Output the (x, y) coordinate of the center of the cell containing the given text.  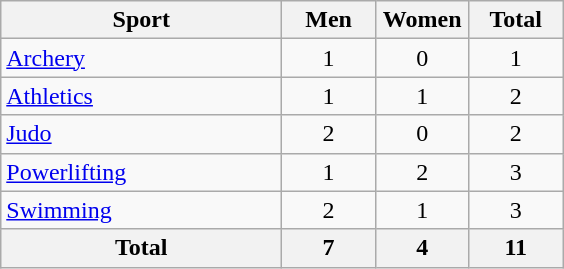
Archery (142, 58)
11 (516, 248)
4 (422, 248)
Powerlifting (142, 172)
Swimming (142, 210)
Sport (142, 20)
Women (422, 20)
7 (329, 248)
Athletics (142, 96)
Men (329, 20)
Judo (142, 134)
